Find where the given text appears and provide that cell's center as (X, Y) coordinate. 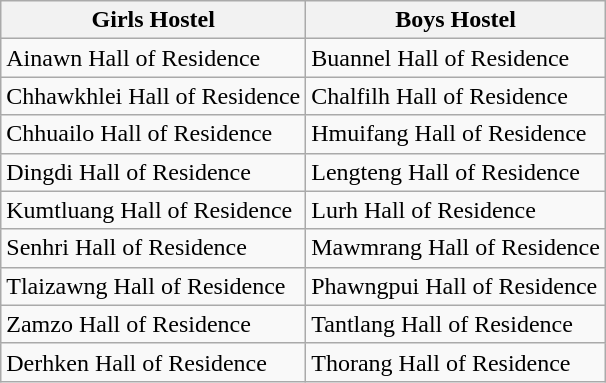
Kumtluang Hall of Residence (154, 210)
Derhken Hall of Residence (154, 362)
Chhuailo Hall of Residence (154, 134)
Girls Hostel (154, 20)
Thorang Hall of Residence (456, 362)
Chalfilh Hall of Residence (456, 96)
Buannel Hall of Residence (456, 58)
Ainawn Hall of Residence (154, 58)
Lengteng Hall of Residence (456, 172)
Hmuifang Hall of Residence (456, 134)
Zamzo Hall of Residence (154, 324)
Lurh Hall of Residence (456, 210)
Phawngpui Hall of Residence (456, 286)
Senhri Hall of Residence (154, 248)
Boys Hostel (456, 20)
Chhawkhlei Hall of Residence (154, 96)
Dingdi Hall of Residence (154, 172)
Tantlang Hall of Residence (456, 324)
Mawmrang Hall of Residence (456, 248)
Tlaizawng Hall of Residence (154, 286)
